For the text-containing cell, return its midpoint in (X, Y) coordinate format. 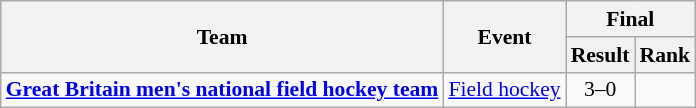
Result (600, 55)
Final (630, 19)
Great Britain men's national field hockey team (222, 90)
Event (504, 36)
3–0 (600, 90)
Rank (666, 55)
Field hockey (504, 90)
Team (222, 36)
